Capture the cell that displays the provided text and extract its (x, y) central coordinate. 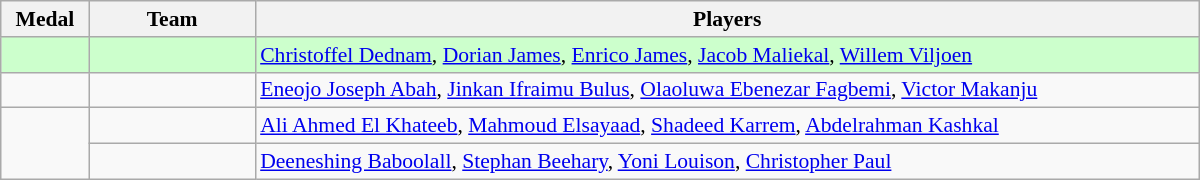
Deeneshing Baboolall, Stephan Beehary, Yoni Louison, Christopher Paul (727, 162)
Eneojo Joseph Abah, Jinkan Ifraimu Bulus, Olaoluwa Ebenezar Fagbemi, Victor Makanju (727, 90)
Team (172, 19)
Ali Ahmed El Khateeb, Mahmoud Elsayaad, Shadeed Karrem, Abdelrahman Kashkal (727, 126)
Medal (45, 19)
Players (727, 19)
Christoffel Dednam, Dorian James, Enrico James, Jacob Maliekal, Willem Viljoen (727, 55)
